Find where the given text appears and provide that cell's center as (x, y) coordinate. 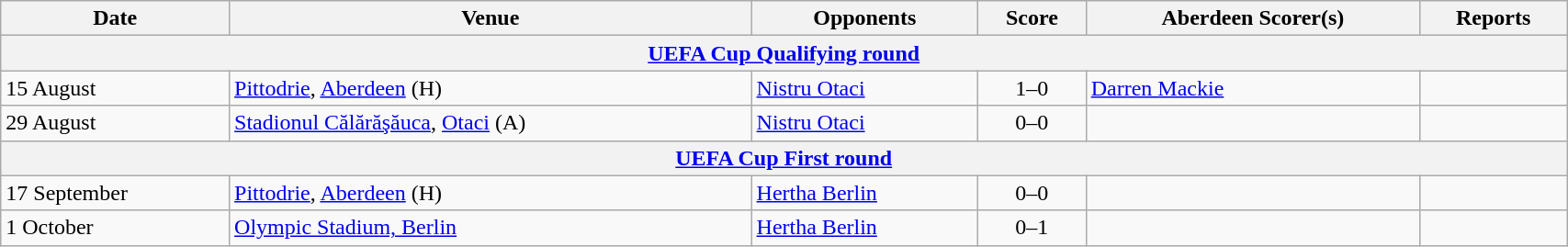
Darren Mackie (1253, 88)
Score (1032, 18)
Reports (1494, 18)
Olympic Stadium, Berlin (491, 228)
1–0 (1032, 88)
UEFA Cup First round (784, 158)
Date (116, 18)
Stadionul Călărăşăuca, Otaci (A) (491, 123)
Venue (491, 18)
Opponents (864, 18)
15 August (116, 88)
0–1 (1032, 228)
Aberdeen Scorer(s) (1253, 18)
1 October (116, 228)
UEFA Cup Qualifying round (784, 53)
17 September (116, 193)
29 August (116, 123)
